Search for the cell housing the specified text and yield its [x, y] center coordinate. 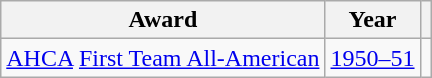
AHCA First Team All-American [163, 58]
Award [163, 20]
1950–51 [372, 58]
Year [372, 20]
